Detect which cell encompasses the target text, then output its [x, y] center coordinate. 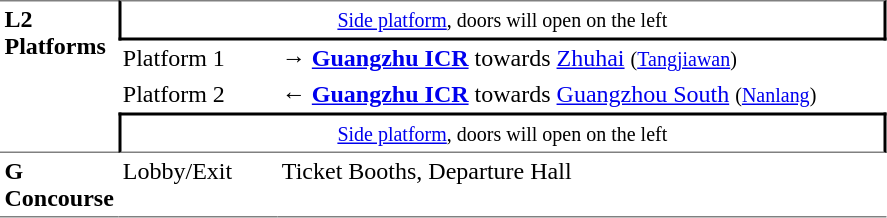
Platform 2 [198, 94]
GConcourse [59, 185]
L2Platforms [59, 76]
→ Guangzhu ICR towards Zhuhai (Tangjiawan) [582, 58]
Platform 1 [198, 58]
Ticket Booths, Departure Hall [582, 185]
← Guangzhu ICR towards Guangzhou South (Nanlang) [582, 94]
Lobby/Exit [198, 185]
